Extract the (X, Y) coordinate from the center of the cell holding the provided text.  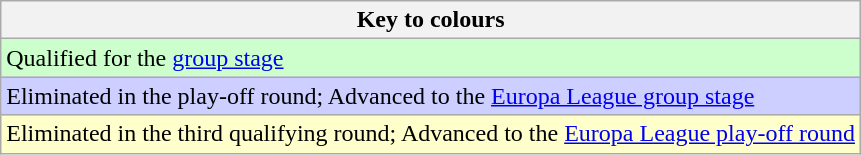
Qualified for the group stage (431, 58)
Key to colours (431, 20)
Eliminated in the third qualifying round; Advanced to the Europa League play-off round (431, 134)
Eliminated in the play-off round; Advanced to the Europa League group stage (431, 96)
